From the cell containing the given text, extract its center point as [x, y] coordinate. 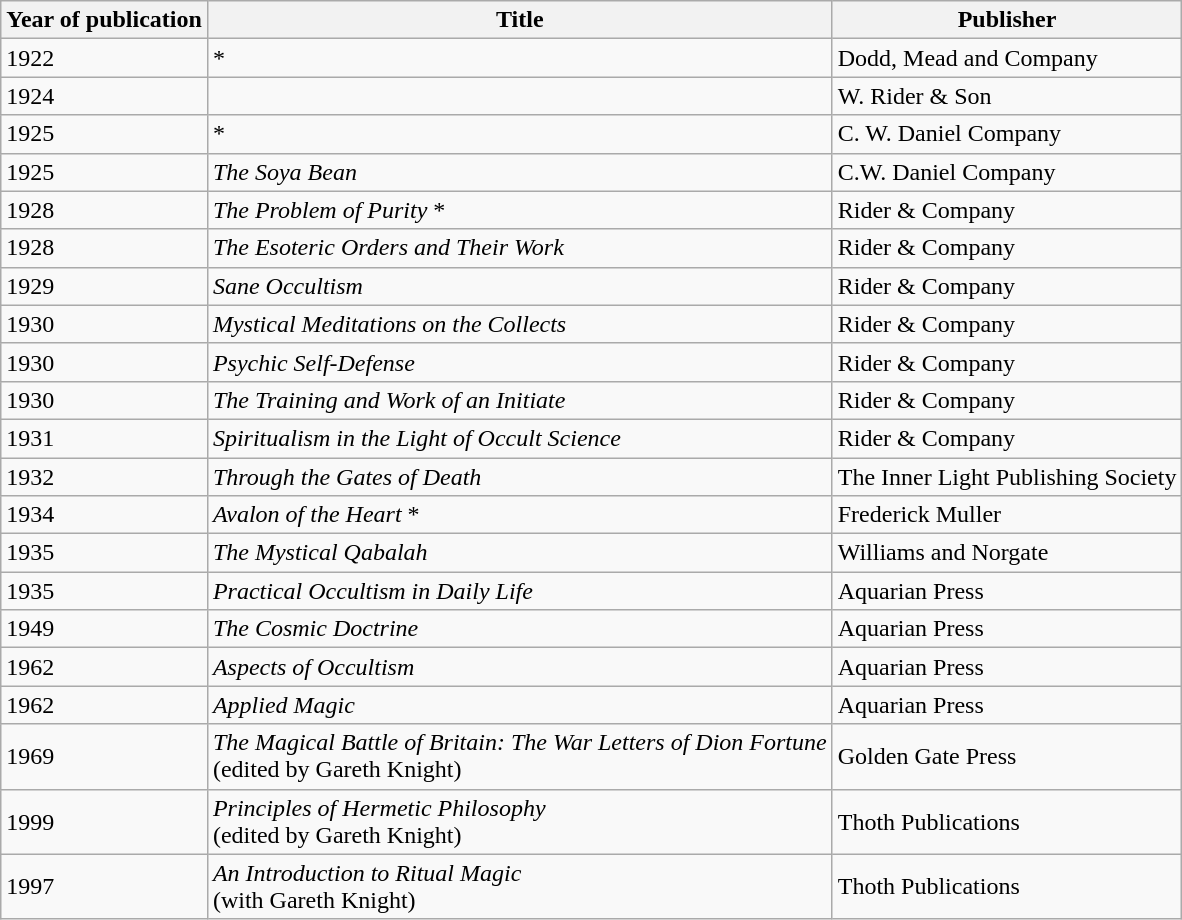
Title [520, 20]
Golden Gate Press [1007, 756]
1924 [104, 96]
The Inner Light Publishing Society [1007, 477]
Williams and Norgate [1007, 553]
Sane Occultism [520, 286]
1934 [104, 515]
The Magical Battle of Britain: The War Letters of Dion Fortune(edited by Gareth Knight) [520, 756]
Frederick Muller [1007, 515]
Through the Gates of Death [520, 477]
Year of publication [104, 20]
The Training and Work of an Initiate [520, 400]
Practical Occultism in Daily Life [520, 591]
Aspects of Occultism [520, 667]
1931 [104, 438]
Principles of Hermetic Philosophy(edited by Gareth Knight) [520, 822]
C.W. Daniel Company [1007, 172]
1949 [104, 629]
Avalon of the Heart * [520, 515]
The Esoteric Orders and Their Work [520, 248]
Psychic Self-Defense [520, 362]
An Introduction to Ritual Magic(with Gareth Knight) [520, 886]
The Problem of Purity * [520, 210]
Mystical Meditations on the Collects [520, 324]
Spiritualism in the Light of Occult Science [520, 438]
C. W. Daniel Company [1007, 134]
1922 [104, 58]
1969 [104, 756]
The Cosmic Doctrine [520, 629]
The Mystical Qabalah [520, 553]
Applied Magic [520, 705]
Publisher [1007, 20]
1999 [104, 822]
1997 [104, 886]
1932 [104, 477]
The Soya Bean [520, 172]
W. Rider & Son [1007, 96]
1929 [104, 286]
Dodd, Mead and Company [1007, 58]
